Determine the [x, y] coordinate at the center of the cell enclosing the given text.  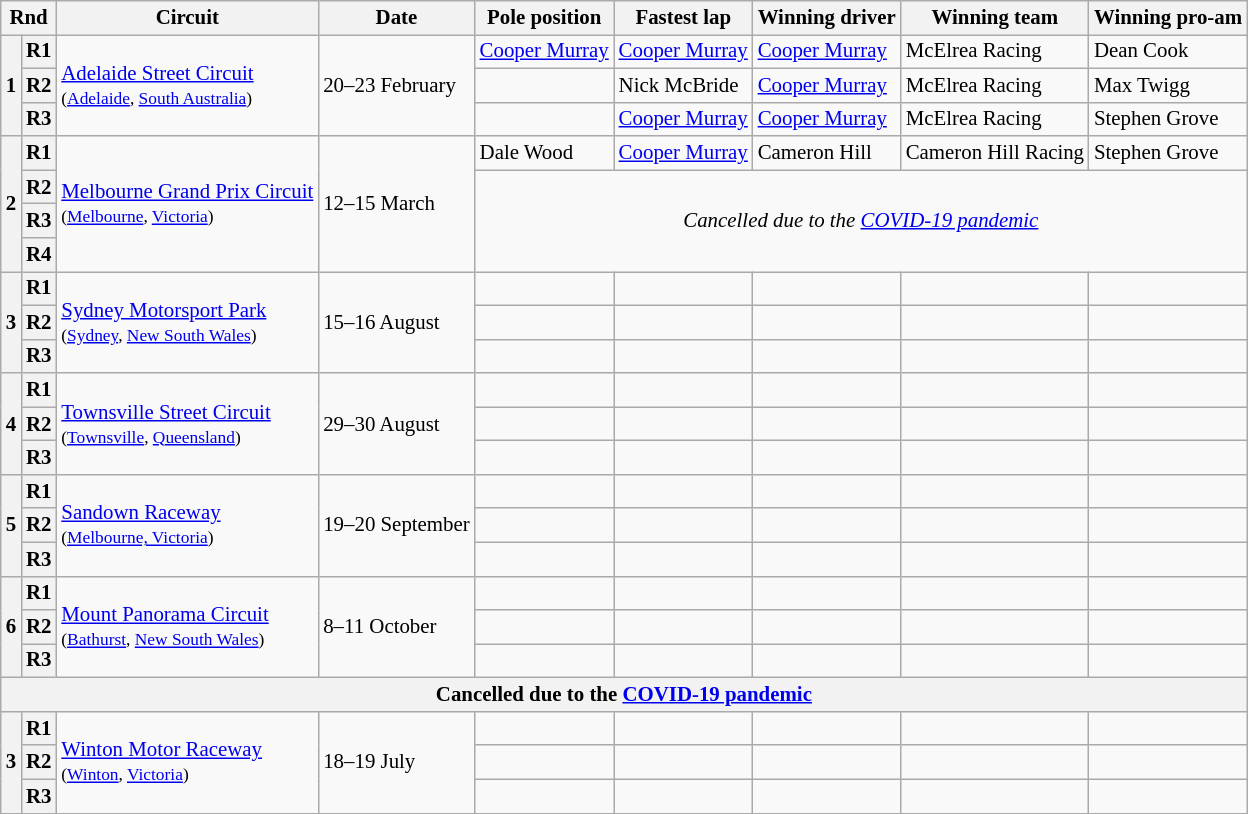
2 [11, 204]
19–20 September [396, 525]
15–16 August [396, 322]
5 [11, 525]
Dale Wood [544, 153]
Cameron Hill [827, 153]
Pole position [544, 18]
20–23 February [396, 85]
Fastest lap [684, 18]
Townsville Street Circuit(Townsville, Queensland) [187, 424]
Rnd [29, 18]
12–15 March [396, 204]
Mount Panorama Circuit(Bathurst, New South Wales) [187, 627]
Winning driver [827, 18]
6 [11, 627]
Date [396, 18]
Sandown Raceway(Melbourne, Victoria) [187, 525]
Cameron Hill Racing [995, 153]
1 [11, 85]
Adelaide Street Circuit(Adelaide, South Australia) [187, 85]
Melbourne Grand Prix Circuit(Melbourne, Victoria) [187, 204]
Sydney Motorsport Park(Sydney, New South Wales) [187, 322]
Winton Motor Raceway (Winton, Victoria) [187, 762]
Max Twigg [1168, 85]
Nick McBride [684, 85]
Dean Cook [1168, 51]
29–30 August [396, 424]
Winning pro-am [1168, 18]
4 [11, 424]
R4 [38, 255]
Winning team [995, 18]
Circuit [187, 18]
18–19 July [396, 762]
8–11 October [396, 627]
